Identify which cell holds the provided text, then report its [X, Y] central coordinate. 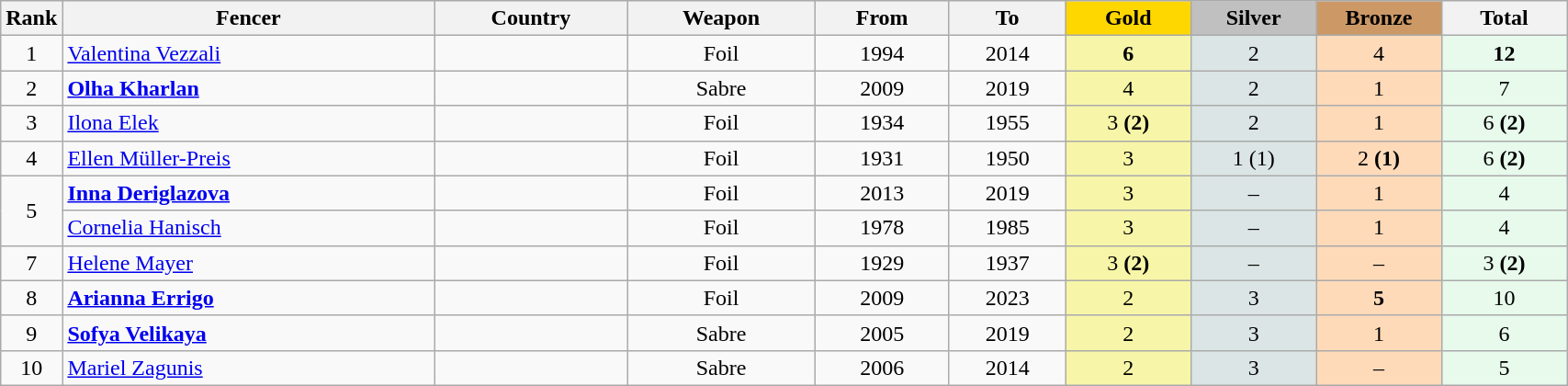
Bronze [1379, 18]
Ilona Elek [248, 123]
1950 [1007, 158]
1931 [882, 158]
To [1007, 18]
2006 [882, 368]
Fencer [248, 18]
8 [31, 298]
12 [1504, 53]
Silver [1253, 18]
2023 [1007, 298]
2005 [882, 333]
1929 [882, 263]
2013 [882, 193]
1994 [882, 53]
Cornelia Hanisch [248, 228]
2 (1) [1379, 158]
Arianna Errigo [248, 298]
Gold [1128, 18]
Country [531, 18]
Helene Mayer [248, 263]
Rank [31, 18]
1955 [1007, 123]
1937 [1007, 263]
Valentina Vezzali [248, 53]
1985 [1007, 228]
9 [31, 333]
Ellen Müller-Preis [248, 158]
Total [1504, 18]
1 (1) [1253, 158]
1934 [882, 123]
Sofya Velikaya [248, 333]
1978 [882, 228]
Inna Deriglazova [248, 193]
Mariel Zagunis [248, 368]
From [882, 18]
Weapon [721, 18]
Olha Kharlan [248, 88]
